Determine the [x, y] coordinate at the center of the cell enclosing the given text.  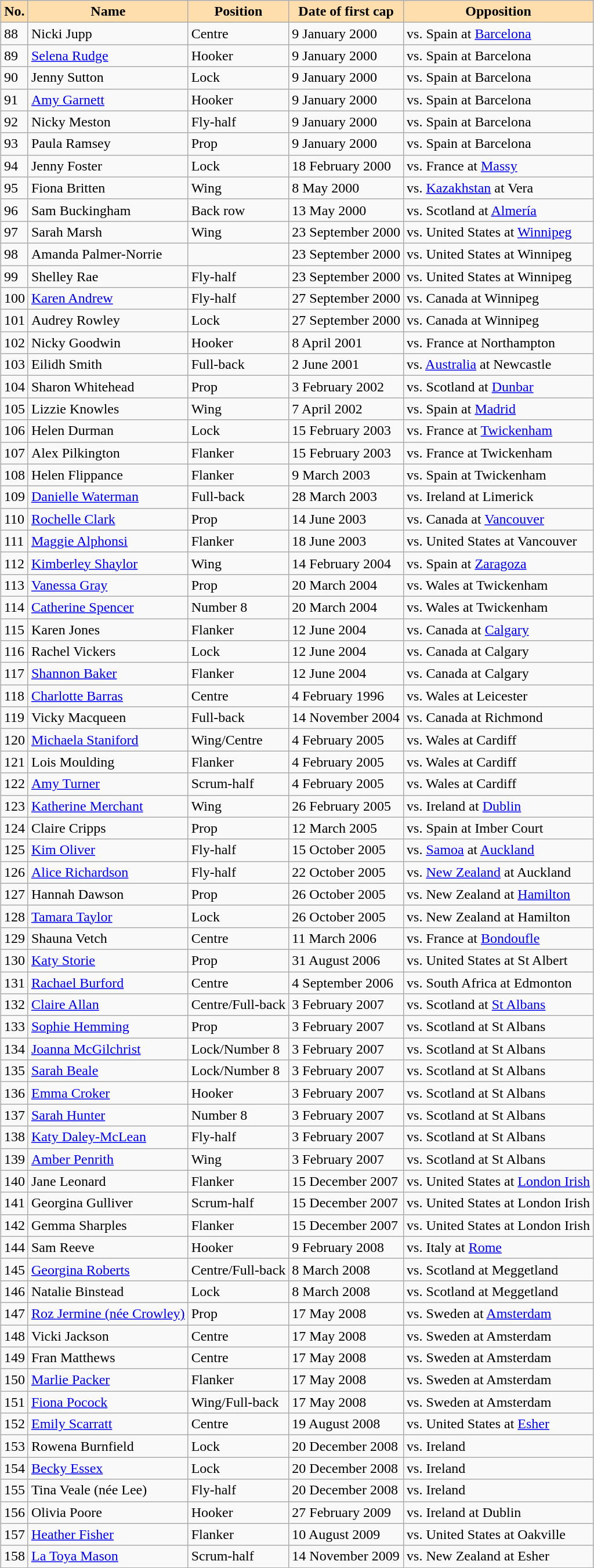
139 [14, 1159]
Kim Oliver [108, 850]
Maggie Alphonsi [108, 541]
128 [14, 916]
Nicki Jupp [108, 34]
Claire Cripps [108, 828]
Rachael Burford [108, 983]
Sharon Whitehead [108, 387]
140 [14, 1181]
Fiona Britten [108, 188]
98 [14, 254]
Kimberley Shaylor [108, 563]
Danielle Waterman [108, 497]
102 [14, 343]
vs. Australia at Newcastle [499, 365]
149 [14, 1358]
19 August 2008 [346, 1424]
vs. United States at Oakville [499, 1534]
101 [14, 321]
Katherine Merchant [108, 806]
Eilidh Smith [108, 365]
Roz Jermine (née Crowley) [108, 1313]
138 [14, 1137]
12 March 2005 [346, 828]
vs. Wales at Leicester [499, 696]
22 October 2005 [346, 872]
vs. Scotland at Dunbar [499, 387]
Catherine Spencer [108, 607]
125 [14, 850]
vs. Italy at Rome [499, 1247]
Date of first cap [346, 12]
89 [14, 56]
151 [14, 1402]
vs. France at Bondoufle [499, 938]
vs. New Zealand at Esher [499, 1556]
Position [238, 12]
135 [14, 1071]
Rochelle Clark [108, 519]
99 [14, 277]
92 [14, 122]
153 [14, 1446]
vs. New Zealand at Auckland [499, 872]
Katy Daley-McLean [108, 1137]
No. [14, 12]
Emma Croker [108, 1093]
Nicky Goodwin [108, 343]
Alice Richardson [108, 872]
vs. Spain at Twickenham [499, 475]
150 [14, 1380]
Heather Fisher [108, 1534]
Shelley Rae [108, 277]
Fran Matthews [108, 1358]
18 June 2003 [346, 541]
152 [14, 1424]
119 [14, 718]
Rachel Vickers [108, 652]
La Toya Mason [108, 1556]
Jenny Foster [108, 166]
7 April 2002 [346, 409]
Jane Leonard [108, 1181]
Charlotte Barras [108, 696]
vs. Canada at Richmond [499, 718]
146 [14, 1291]
155 [14, 1490]
vs. South Africa at Edmonton [499, 983]
96 [14, 210]
Audrey Rowley [108, 321]
Vanessa Gray [108, 585]
vs. Samoa at Auckland [499, 850]
Paula Ramsey [108, 144]
117 [14, 674]
14 June 2003 [346, 519]
137 [14, 1115]
112 [14, 563]
Helen Flippance [108, 475]
123 [14, 806]
14 November 2009 [346, 1556]
122 [14, 784]
vs. Spain at Zaragoza [499, 563]
27 February 2009 [346, 1512]
126 [14, 872]
109 [14, 497]
Selena Rudge [108, 56]
154 [14, 1468]
Shauna Vetch [108, 938]
90 [14, 78]
Wing/Full-back [238, 1402]
Sam Buckingham [108, 210]
120 [14, 740]
148 [14, 1335]
Wing/Centre [238, 740]
145 [14, 1269]
Lizzie Knowles [108, 409]
93 [14, 144]
115 [14, 629]
8 April 2001 [346, 343]
10 August 2009 [346, 1534]
114 [14, 607]
Emily Scarratt [108, 1424]
Karen Andrew [108, 299]
Vicky Macqueen [108, 718]
Natalie Binstead [108, 1291]
Amber Penrith [108, 1159]
110 [14, 519]
147 [14, 1313]
Back row [238, 210]
Amy Garnett [108, 100]
Becky Essex [108, 1468]
2 June 2001 [346, 365]
Karen Jones [108, 629]
Helen Durman [108, 431]
97 [14, 232]
113 [14, 585]
Hannah Dawson [108, 894]
131 [14, 983]
Lois Moulding [108, 762]
Nicky Meston [108, 122]
157 [14, 1534]
106 [14, 431]
15 October 2005 [346, 850]
Sarah Beale [108, 1071]
136 [14, 1093]
158 [14, 1556]
108 [14, 475]
156 [14, 1512]
vs. Ireland at Limerick [499, 497]
vs. United States at Esher [499, 1424]
Amanda Palmer-Norrie [108, 254]
144 [14, 1247]
129 [14, 938]
4 September 2006 [346, 983]
Sarah Marsh [108, 232]
Fiona Pocock [108, 1402]
Sarah Hunter [108, 1115]
vs. Kazakhstan at Vera [499, 188]
Shannon Baker [108, 674]
91 [14, 100]
Georgina Gulliver [108, 1203]
vs. Scotland at Almería [499, 210]
28 March 2003 [346, 497]
vs. United States at Vancouver [499, 541]
Olivia Poore [108, 1512]
88 [14, 34]
134 [14, 1049]
8 May 2000 [346, 188]
94 [14, 166]
95 [14, 188]
Gemma Sharples [108, 1225]
Sophie Hemming [108, 1027]
Rowena Burnfield [108, 1446]
9 March 2003 [346, 475]
Name [108, 12]
Katy Storie [108, 960]
14 November 2004 [346, 718]
vs. France at Massy [499, 166]
18 February 2000 [346, 166]
107 [14, 453]
Marlie Packer [108, 1380]
31 August 2006 [346, 960]
141 [14, 1203]
vs. Spain at Imber Court [499, 828]
Sam Reeve [108, 1247]
124 [14, 828]
Amy Turner [108, 784]
104 [14, 387]
121 [14, 762]
Claire Allan [108, 1005]
Michaela Staniford [108, 740]
Tamara Taylor [108, 916]
116 [14, 652]
133 [14, 1027]
3 February 2002 [346, 387]
142 [14, 1225]
105 [14, 409]
Georgina Roberts [108, 1269]
Joanna McGilchrist [108, 1049]
vs. Canada at Vancouver [499, 519]
118 [14, 696]
vs. France at Northampton [499, 343]
26 February 2005 [346, 806]
132 [14, 1005]
vs. United States at St Albert [499, 960]
130 [14, 960]
Vicki Jackson [108, 1335]
11 March 2006 [346, 938]
127 [14, 894]
Tina Veale (née Lee) [108, 1490]
Opposition [499, 12]
vs. Spain at Madrid [499, 409]
100 [14, 299]
13 May 2000 [346, 210]
103 [14, 365]
111 [14, 541]
Alex Pilkington [108, 453]
14 February 2004 [346, 563]
4 February 1996 [346, 696]
9 February 2008 [346, 1247]
Jenny Sutton [108, 78]
